Output the (x, y) coordinate of the center of the cell containing the given text.  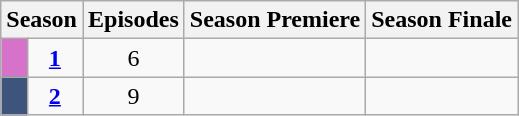
Season Finale (442, 20)
2 (54, 96)
Episodes (133, 20)
Season (42, 20)
Season Premiere (274, 20)
9 (133, 96)
1 (54, 58)
6 (133, 58)
